Capture the cell that displays the provided text and extract its (X, Y) central coordinate. 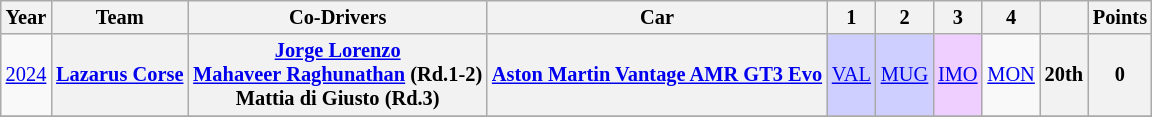
Lazarus Corse (120, 75)
Team (120, 17)
0 (1120, 75)
Points (1120, 17)
1 (852, 17)
VAL (852, 75)
Jorge Lorenzo Mahaveer Raghunathan (Rd.1-2) Mattia di Giusto (Rd.3) (338, 75)
Car (657, 17)
Aston Martin Vantage AMR GT3 Evo (657, 75)
Co-Drivers (338, 17)
2 (904, 17)
3 (958, 17)
IMO (958, 75)
MUG (904, 75)
MON (1010, 75)
Year (26, 17)
20th (1064, 75)
4 (1010, 17)
2024 (26, 75)
